Find where the given text appears and provide that cell's center as [X, Y] coordinate. 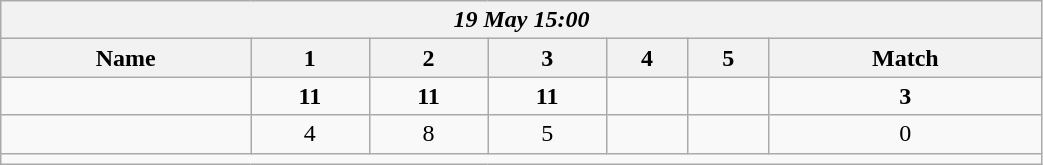
0 [906, 134]
Match [906, 58]
Name [126, 58]
2 [428, 58]
1 [310, 58]
19 May 15:00 [522, 20]
8 [428, 134]
